Return (x, y) of the center of cell containing provided text 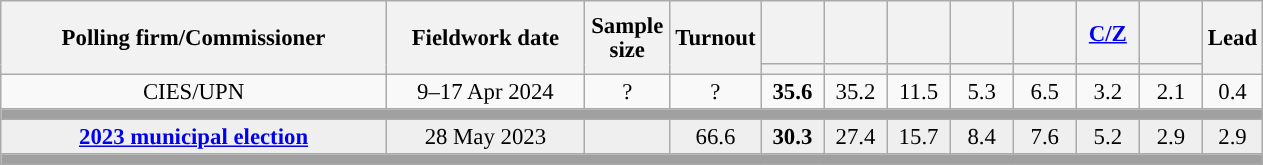
30.3 (792, 138)
Turnout (716, 38)
7.6 (1044, 138)
28 May 2023 (485, 138)
Lead (1232, 38)
2023 municipal election (194, 138)
2.1 (1170, 92)
3.2 (1108, 92)
15.7 (918, 138)
11.5 (918, 92)
5.2 (1108, 138)
66.6 (716, 138)
5.3 (982, 92)
9–17 Apr 2024 (485, 92)
27.4 (856, 138)
Polling firm/Commissioner (194, 38)
Fieldwork date (485, 38)
8.4 (982, 138)
6.5 (1044, 92)
Sample size (627, 38)
CIES/UPN (194, 92)
0.4 (1232, 92)
35.2 (856, 92)
C/Z (1108, 32)
35.6 (792, 92)
